Capture the cell that displays the provided text and extract its [X, Y] central coordinate. 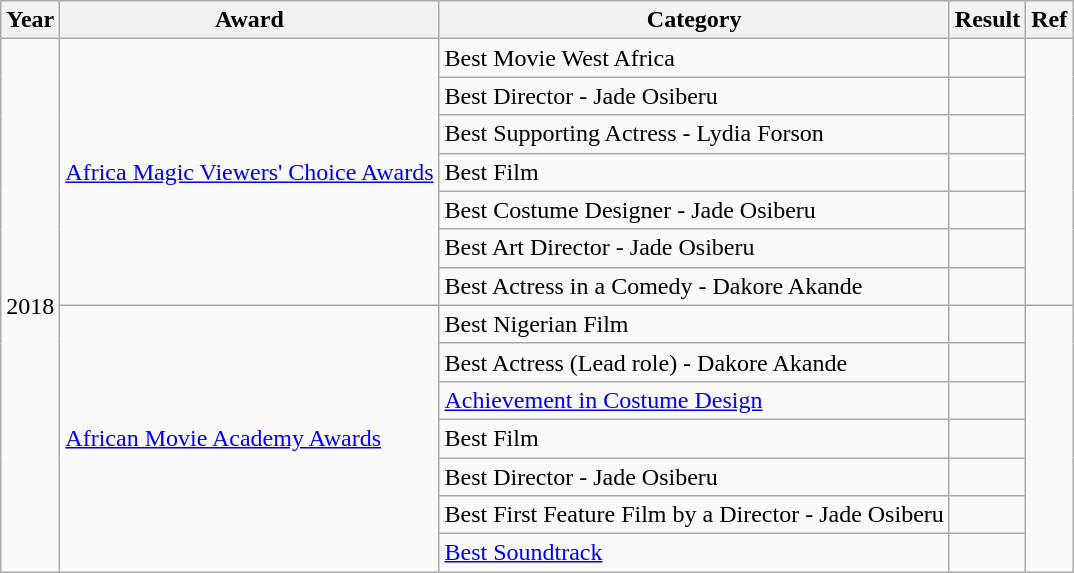
Result [987, 20]
Best Art Director - Jade Osiberu [694, 248]
Category [694, 20]
2018 [30, 306]
Best Actress in a Comedy - Dakore Akande [694, 286]
African Movie Academy Awards [250, 438]
Achievement in Costume Design [694, 400]
Best Costume Designer - Jade Osiberu [694, 210]
Year [30, 20]
Africa Magic Viewers' Choice Awards [250, 172]
Ref [1050, 20]
Best Movie West Africa [694, 58]
Best Soundtrack [694, 553]
Best First Feature Film by a Director - Jade Osiberu [694, 515]
Award [250, 20]
Best Supporting Actress - Lydia Forson [694, 134]
Best Nigerian Film [694, 324]
Best Actress (Lead role) - Dakore Akande [694, 362]
